Scan for the cell matching the given text and deliver its [X, Y] coordinate at center. 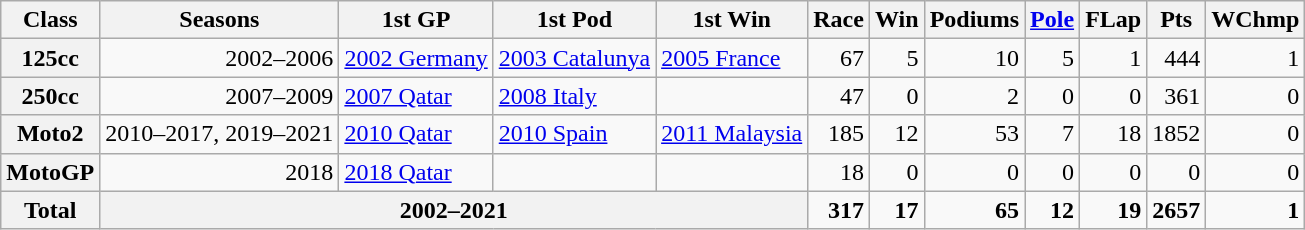
2007 Qatar [416, 96]
Pole [1052, 20]
19 [1114, 210]
Pts [1176, 20]
2002–2021 [454, 210]
Class [50, 20]
317 [839, 210]
1st Win [732, 20]
Moto2 [50, 134]
1st GP [416, 20]
250cc [50, 96]
2002–2006 [220, 58]
Podiums [974, 20]
1852 [1176, 134]
2005 France [732, 58]
Seasons [220, 20]
67 [839, 58]
185 [839, 134]
FLap [1114, 20]
2018 Qatar [416, 172]
2010 Spain [574, 134]
2018 [220, 172]
Win [896, 20]
Total [50, 210]
2003 Catalunya [574, 58]
65 [974, 210]
444 [1176, 58]
2010 Qatar [416, 134]
125cc [50, 58]
7 [1052, 134]
2657 [1176, 210]
2011 Malaysia [732, 134]
2002 Germany [416, 58]
53 [974, 134]
WChmp [1256, 20]
Race [839, 20]
361 [1176, 96]
2010–2017, 2019–2021 [220, 134]
2008 Italy [574, 96]
2 [974, 96]
2007–2009 [220, 96]
47 [839, 96]
MotoGP [50, 172]
1st Pod [574, 20]
17 [896, 210]
10 [974, 58]
